For the text-containing cell, return its midpoint in [x, y] coordinate format. 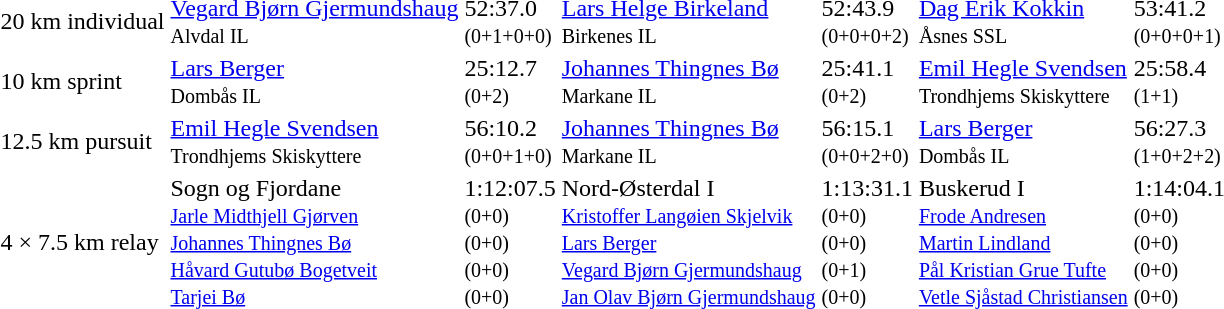
25:12.7(0+2) [510, 82]
25:41.1(0+2) [867, 82]
56:10.2(0+0+1+0) [510, 142]
56:15.1(0+0+2+0) [867, 142]
